From the cell containing the given text, extract its center point as [x, y] coordinate. 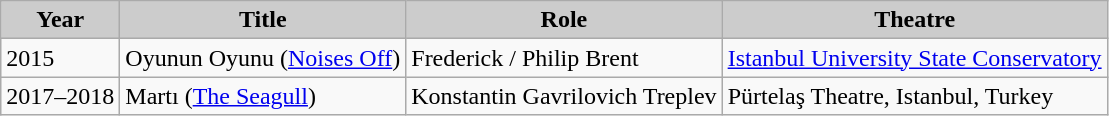
Title [263, 20]
Role [564, 20]
Martı (The Seagull) [263, 96]
2017–2018 [60, 96]
Pürtelaş Theatre, Istanbul, Turkey [914, 96]
Year [60, 20]
Oyunun Oyunu (Noises Off) [263, 58]
Frederick / Philip Brent [564, 58]
2015 [60, 58]
Theatre [914, 20]
Istanbul University State Conservatory [914, 58]
Konstantin Gavrilovich Treplev [564, 96]
